Capture the cell that displays the provided text and extract its (X, Y) central coordinate. 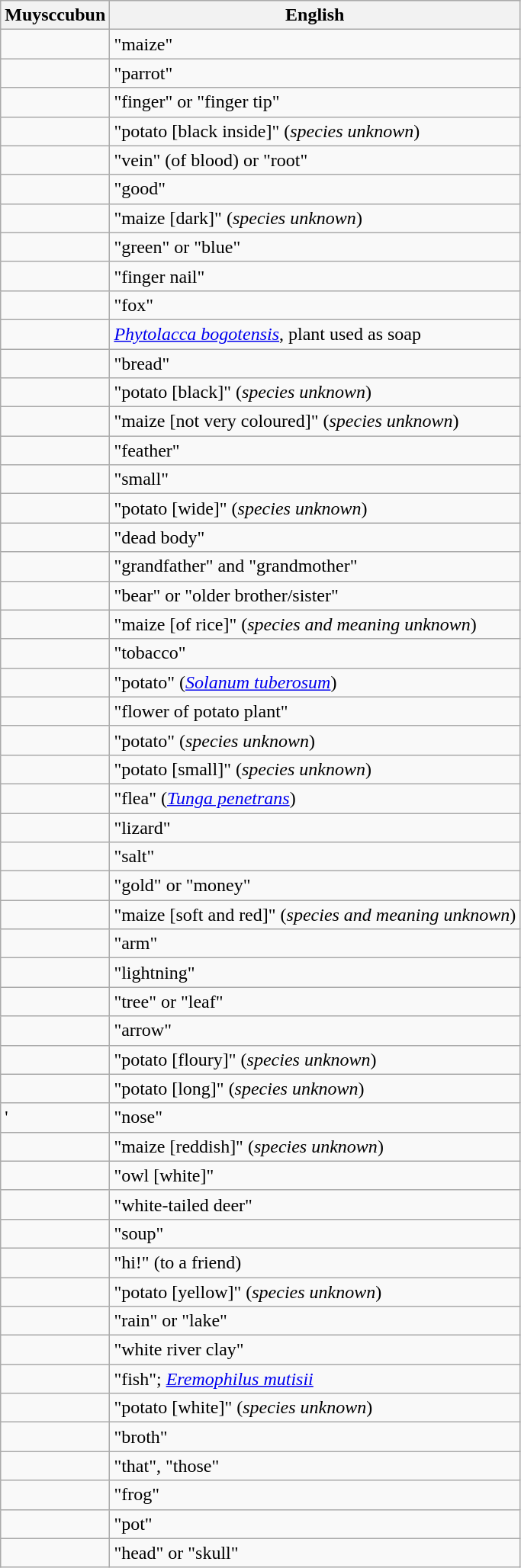
"parrot" (315, 73)
"white-tailed deer" (315, 1204)
"good" (315, 189)
Muysccubun (55, 15)
"finger" or "finger tip" (315, 102)
"maize [dark]" (species unknown) (315, 218)
"potato [white]" (species unknown) (315, 1408)
"bear" or "older brother/sister" (315, 595)
"potato [small]" (species unknown) (315, 769)
"maize [of rice]" (species and meaning unknown) (315, 624)
"nose" (315, 1117)
"rain" or "lake" (315, 1321)
"vein" (of blood) or "root" (315, 160)
"maize [not very coloured]" (species unknown) (315, 422)
"lizard" (315, 827)
"dead body" (315, 537)
"feather" (315, 451)
"small" (315, 479)
"maize [reddish]" (species unknown) (315, 1146)
"grandfather" and "grandmother" (315, 566)
"potato [yellow]" (species unknown) (315, 1292)
Phytolacca bogotensis, plant used as soap (315, 334)
"potato" (Solanum tuberosum) (315, 682)
"tree" or "leaf" (315, 1002)
"arm" (315, 944)
"bread" (315, 364)
"maize" (315, 44)
"potato [black inside]" (species unknown) (315, 131)
"white river clay" (315, 1350)
"salt" (315, 857)
"tobacco" (315, 653)
"hi!" (to a friend) (315, 1262)
English (315, 15)
"head" or "skull" (315, 1553)
"potato [black]" (species unknown) (315, 393)
"flower of potato plant" (315, 711)
"finger nail" (315, 276)
"pot" (315, 1524)
"potato" (species unknown) (315, 740)
"lightning" (315, 973)
"potato [long]" (species unknown) (315, 1089)
"flea" (Tunga penetrans) (315, 798)
"fish"; Eremophilus mutisii (315, 1379)
"fox" (315, 305)
"arrow" (315, 1031)
"maize [soft and red]" (species and meaning unknown) (315, 915)
"gold" or "money" (315, 886)
"potato [floury]" (species unknown) (315, 1060)
"owl [white]" (315, 1175)
"green" or "blue" (315, 247)
"that", "those" (315, 1466)
"frog" (315, 1495)
"broth" (315, 1437)
"soup" (315, 1233)
"potato [wide]" (species unknown) (315, 508)
' (55, 1117)
